Scan for the cell matching the given text and deliver its [X, Y] coordinate at center. 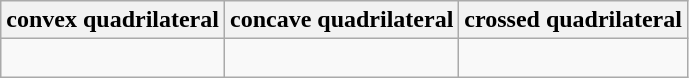
concave quadrilateral [341, 20]
crossed quadrilateral [574, 20]
convex quadrilateral [113, 20]
